Output the [X, Y] coordinate of the center of the cell containing the given text.  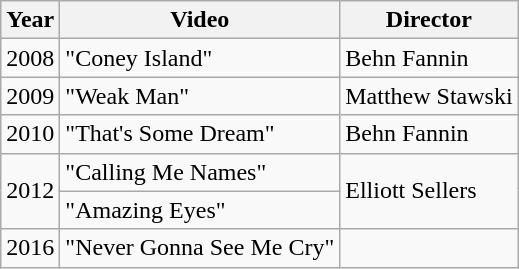
"Amazing Eyes" [200, 210]
2010 [30, 134]
"Weak Man" [200, 96]
2009 [30, 96]
Video [200, 20]
2012 [30, 191]
"Calling Me Names" [200, 172]
Director [429, 20]
Matthew Stawski [429, 96]
2008 [30, 58]
Year [30, 20]
Elliott Sellers [429, 191]
"Never Gonna See Me Cry" [200, 248]
2016 [30, 248]
"That's Some Dream" [200, 134]
"Coney Island" [200, 58]
